Find where the given text appears and provide that cell's center as (x, y) coordinate. 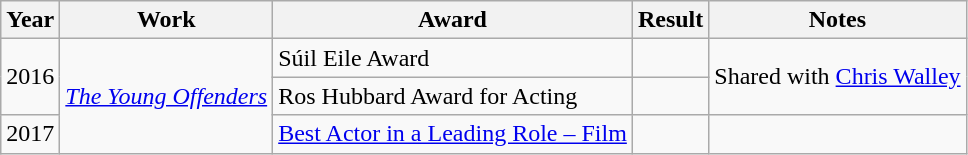
Ros Hubbard Award for Acting (453, 96)
Súil Eile Award (453, 58)
2017 (30, 134)
Result (670, 20)
Year (30, 20)
Notes (838, 20)
The Young Offenders (166, 96)
Work (166, 20)
Award (453, 20)
2016 (30, 77)
Shared with Chris Walley (838, 77)
Best Actor in a Leading Role – Film (453, 134)
